Scan for the cell matching the given text and deliver its (X, Y) coordinate at center. 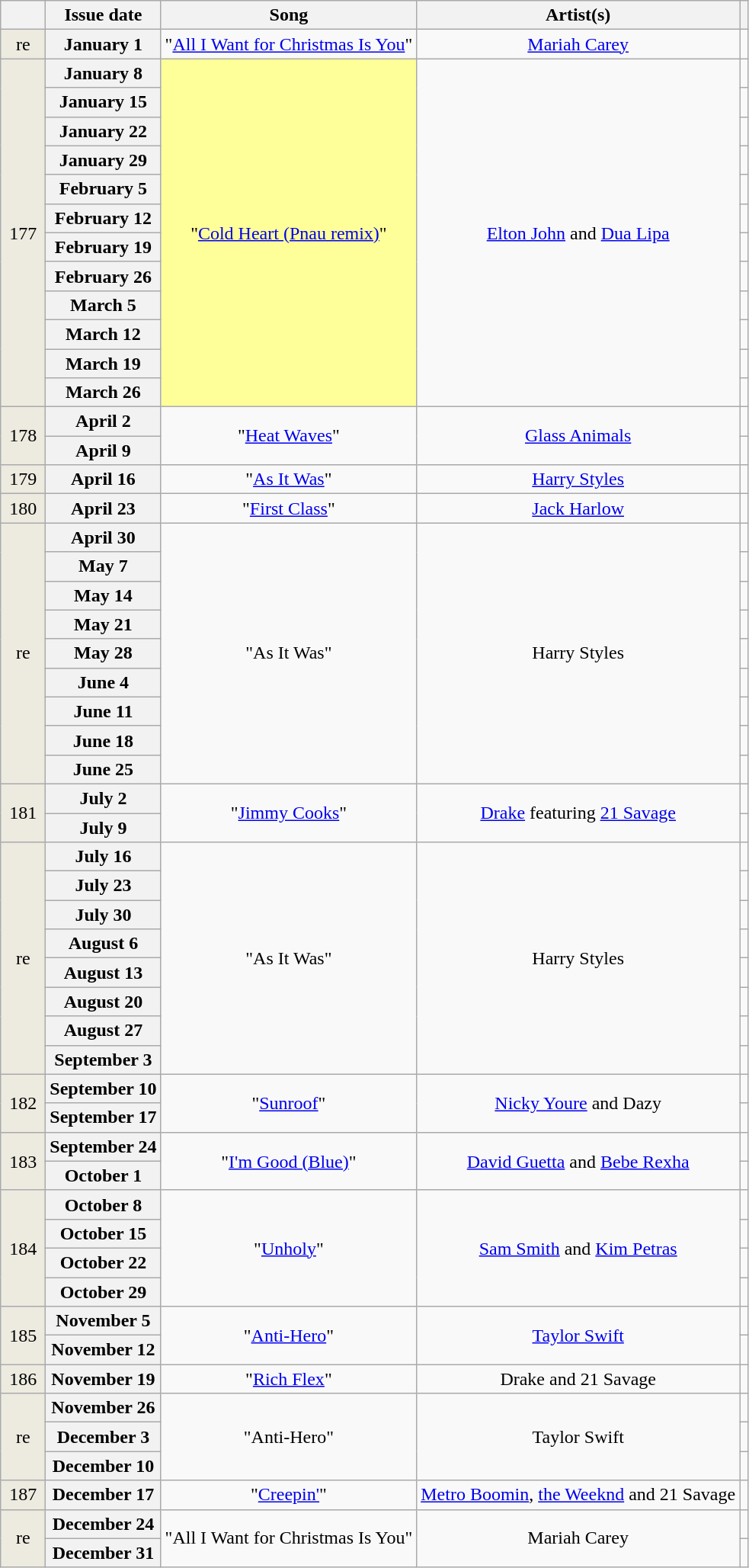
March 5 (104, 305)
Song (289, 15)
August 13 (104, 973)
February 12 (104, 218)
September 17 (104, 1117)
May 7 (104, 566)
October 15 (104, 1233)
Elton John and Dua Lipa (578, 233)
Glass Animals (578, 436)
September 10 (104, 1089)
December 31 (104, 1553)
March 26 (104, 393)
Artist(s) (578, 15)
177 (23, 233)
183 (23, 1161)
December 3 (104, 1437)
181 (23, 813)
182 (23, 1103)
June 4 (104, 682)
June 11 (104, 711)
Nicky Youre and Dazy (578, 1103)
March 12 (104, 334)
David Guetta and Bebe Rexha (578, 1161)
July 23 (104, 886)
August 6 (104, 944)
October 8 (104, 1204)
September 3 (104, 1060)
Jack Harlow (578, 508)
"Heat Waves" (289, 436)
"Sunroof" (289, 1103)
June 25 (104, 769)
November 5 (104, 1321)
"Cold Heart (Pnau remix)" (289, 233)
178 (23, 436)
April 23 (104, 508)
October 22 (104, 1262)
July 2 (104, 798)
April 16 (104, 479)
December 17 (104, 1495)
January 29 (104, 160)
April 2 (104, 422)
185 (23, 1336)
February 19 (104, 247)
December 10 (104, 1466)
August 27 (104, 1031)
January 15 (104, 102)
May 28 (104, 653)
"Unholy" (289, 1248)
November 26 (104, 1408)
180 (23, 508)
Drake featuring 21 Savage (578, 813)
April 9 (104, 451)
March 19 (104, 364)
December 24 (104, 1524)
186 (23, 1379)
Metro Boomin, the Weeknd and 21 Savage (578, 1495)
June 18 (104, 740)
July 30 (104, 915)
May 21 (104, 624)
Issue date (104, 15)
July 9 (104, 827)
October 1 (104, 1175)
October 29 (104, 1292)
January 22 (104, 131)
January 8 (104, 73)
July 16 (104, 857)
February 26 (104, 276)
"Creepin'" (289, 1495)
Sam Smith and Kim Petras (578, 1248)
February 5 (104, 189)
184 (23, 1248)
"First Class" (289, 508)
November 19 (104, 1379)
September 24 (104, 1146)
May 14 (104, 595)
January 1 (104, 44)
179 (23, 479)
"Rich Flex" (289, 1379)
"Jimmy Cooks" (289, 813)
November 12 (104, 1350)
"I'm Good (Blue)" (289, 1161)
Drake and 21 Savage (578, 1379)
April 30 (104, 537)
187 (23, 1495)
August 20 (104, 1002)
